From the cell containing the given text, extract its center point as (x, y) coordinate. 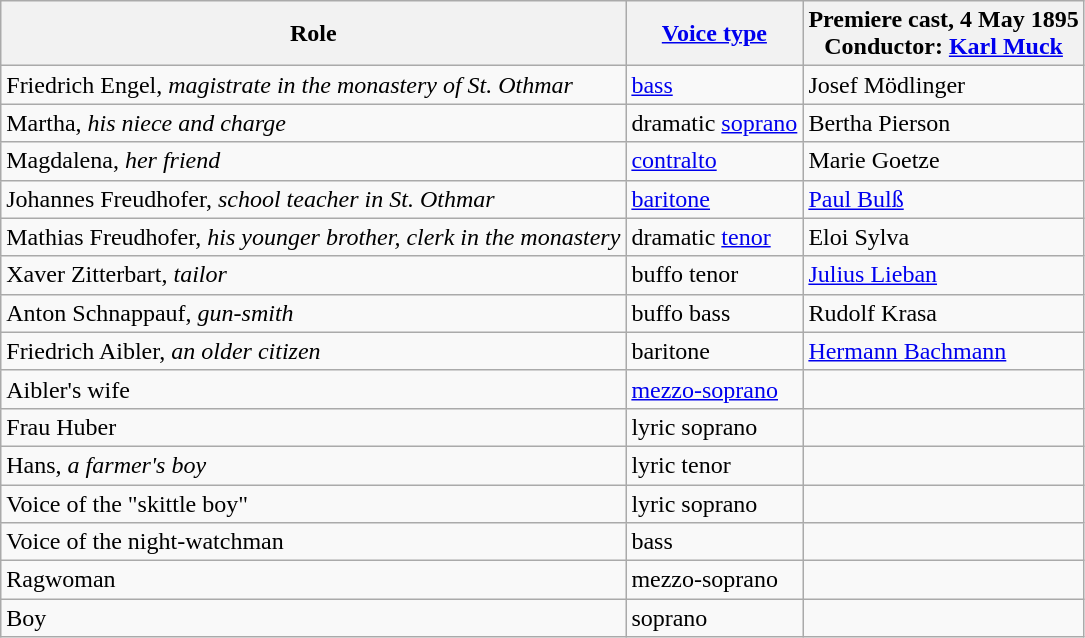
Xaver Zitterbart, tailor (314, 275)
Aibler's wife (314, 389)
Mathias Freudhofer, his younger brother, clerk in the monastery (314, 237)
Premiere cast, 4 May 1895Conductor: Karl Muck (944, 34)
dramatic soprano (714, 123)
Paul Bulß (944, 199)
Marie Goetze (944, 161)
lyric tenor (714, 465)
Friedrich Aibler, an older citizen (314, 351)
Martha, his niece and charge (314, 123)
buffo tenor (714, 275)
Voice of the night-watchman (314, 542)
Anton Schnappauf, gun-smith (314, 313)
Role (314, 34)
Friedrich Engel, magistrate in the monastery of St. Othmar (314, 85)
Eloi Sylva (944, 237)
soprano (714, 618)
Boy (314, 618)
buffo bass (714, 313)
Frau Huber (314, 427)
Hermann Bachmann (944, 351)
Voice of the "skittle boy" (314, 503)
Voice type (714, 34)
Bertha Pierson (944, 123)
Josef Mödlinger (944, 85)
contralto (714, 161)
Hans, a farmer's boy (314, 465)
Rudolf Krasa (944, 313)
Johannes Freudhofer, school teacher in St. Othmar (314, 199)
Magdalena, her friend (314, 161)
Ragwoman (314, 580)
Julius Lieban (944, 275)
dramatic tenor (714, 237)
